Detect which cell encompasses the target text, then output its (X, Y) center coordinate. 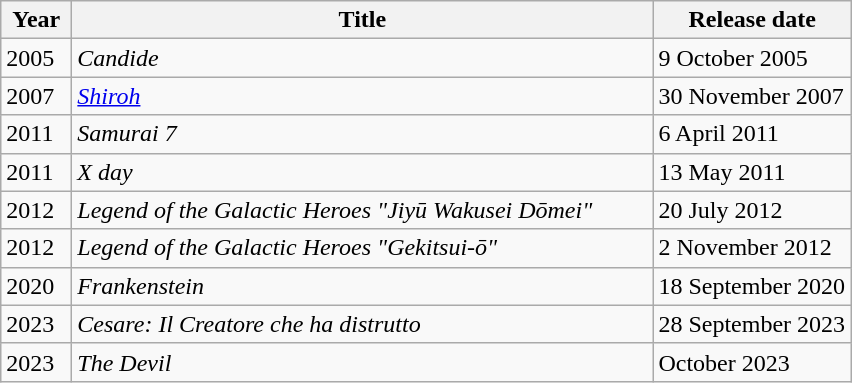
2020 (36, 286)
Title (362, 20)
October 2023 (752, 362)
28 September 2023 (752, 324)
Frankenstein (362, 286)
13 May 2011 (752, 172)
Samurai 7 (362, 134)
6 April 2011 (752, 134)
X day (362, 172)
Legend of the Galactic Heroes "Gekitsui-ō" (362, 248)
Release date (752, 20)
20 July 2012 (752, 210)
Candide (362, 58)
Year (36, 20)
Legend of the Galactic Heroes "Jiyū Wakusei Dōmei" (362, 210)
Shiroh (362, 96)
2005 (36, 58)
30 November 2007 (752, 96)
2007 (36, 96)
The Devil (362, 362)
9 October 2005 (752, 58)
2 November 2012 (752, 248)
Cesare: Il Creatore che ha distrutto (362, 324)
18 September 2020 (752, 286)
